Provide the (X, Y) coordinate of the cell's center where the given text is located.  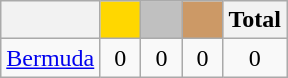
Total (255, 20)
Bermuda (50, 58)
